Capture the cell that displays the provided text and extract its (X, Y) central coordinate. 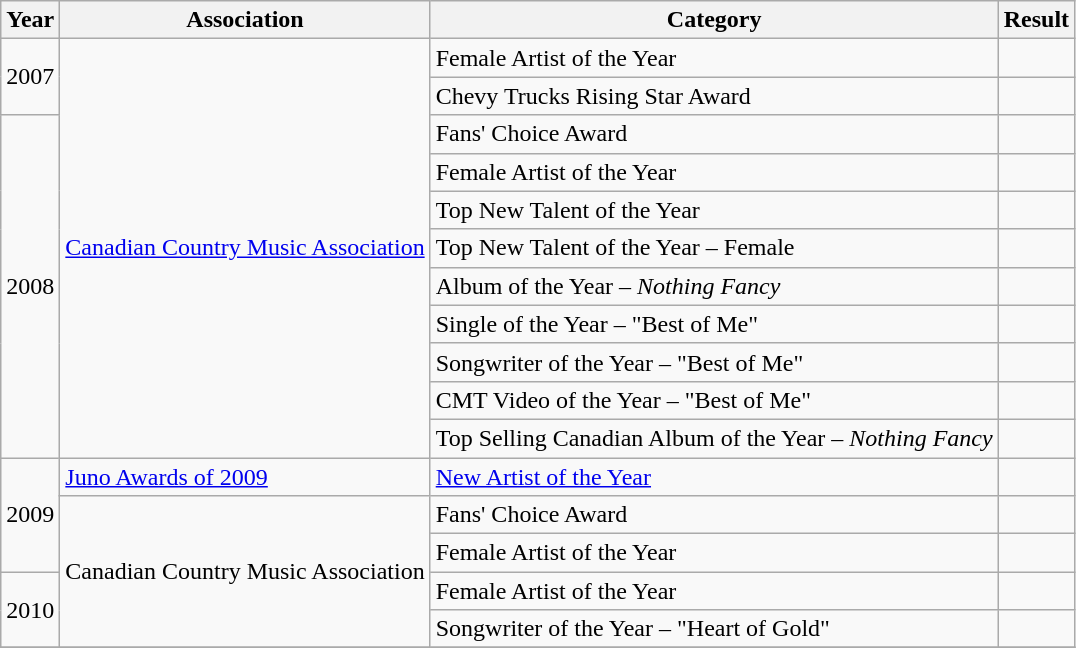
Single of the Year – "Best of Me" (714, 324)
2009 (30, 515)
Top New Talent of the Year (714, 210)
Association (245, 20)
2007 (30, 77)
Juno Awards of 2009 (245, 477)
New Artist of the Year (714, 477)
Album of the Year – Nothing Fancy (714, 286)
Songwriter of the Year – "Heart of Gold" (714, 629)
Result (1036, 20)
Year (30, 20)
Chevy Trucks Rising Star Award (714, 96)
Top Selling Canadian Album of the Year – Nothing Fancy (714, 438)
Category (714, 20)
CMT Video of the Year – "Best of Me" (714, 400)
2010 (30, 610)
Songwriter of the Year – "Best of Me" (714, 362)
2008 (30, 286)
Top New Talent of the Year – Female (714, 248)
